Extract the [x, y] coordinate from the center of the cell holding the provided text.  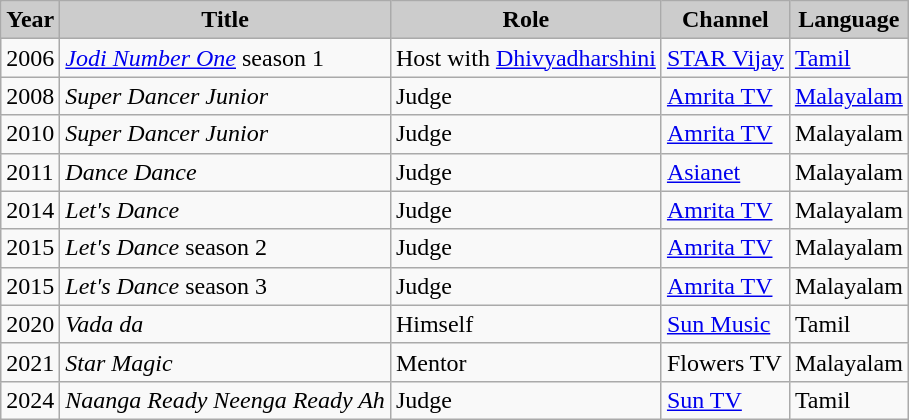
Sun Music [725, 324]
Let's Dance [226, 210]
Let's Dance season 2 [226, 248]
Host with Dhivyadharshini [526, 58]
2011 [30, 172]
Naanga Ready Neenga Ready Ah [226, 400]
Jodi Number One season 1 [226, 58]
Let's Dance season 3 [226, 286]
Dance Dance [226, 172]
2008 [30, 96]
Asianet [725, 172]
2024 [30, 400]
Language [848, 20]
2014 [30, 210]
Title [226, 20]
STAR Vijay [725, 58]
Himself [526, 324]
Star Magic [226, 362]
Vada da [226, 324]
Role [526, 20]
Mentor [526, 362]
2021 [30, 362]
Year [30, 20]
Flowers TV [725, 362]
2020 [30, 324]
Channel [725, 20]
2010 [30, 134]
Sun TV [725, 400]
2006 [30, 58]
